Provide the [x, y] coordinate of the cell's center where the given text is located.  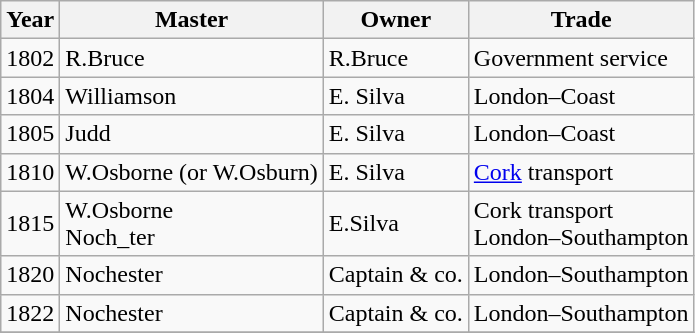
1802 [30, 58]
1804 [30, 96]
Trade [581, 20]
W.Osborne (or W.Osburn) [192, 172]
W.OsborneNoch_ter [192, 224]
Government service [581, 58]
Judd [192, 134]
Year [30, 20]
Cork transport [581, 172]
1820 [30, 275]
1822 [30, 313]
1805 [30, 134]
Master [192, 20]
Owner [396, 20]
Cork transportLondon–Southampton [581, 224]
Williamson [192, 96]
1810 [30, 172]
1815 [30, 224]
E.Silva [396, 224]
